Identify which cell holds the provided text, then report its (x, y) central coordinate. 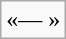
«— » (34, 20)
